Pinpoint the cell where the given text exists, returning its (x, y) midpoint coordinate. 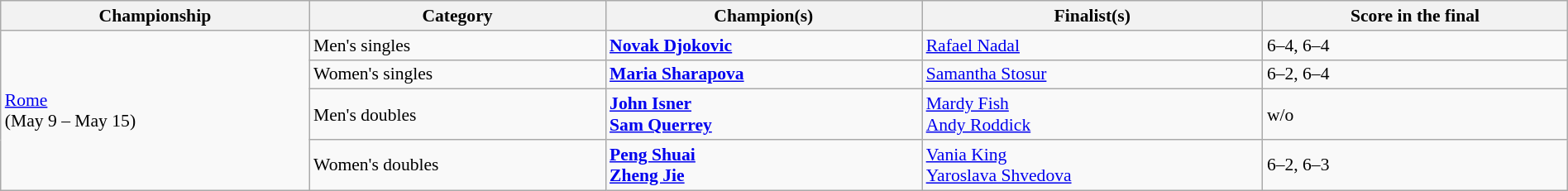
Rome(May 9 – May 15) (155, 111)
Category (457, 16)
Mardy Fish Andy Roddick (1092, 114)
Champion(s) (764, 16)
6–2, 6–3 (1415, 165)
Championship (155, 16)
Maria Sharapova (764, 74)
Finalist(s) (1092, 16)
w/o (1415, 114)
Vania King Yaroslava Shvedova (1092, 165)
Rafael Nadal (1092, 45)
Women's doubles (457, 165)
Score in the final (1415, 16)
Women's singles (457, 74)
Men's singles (457, 45)
Samantha Stosur (1092, 74)
John Isner Sam Querrey (764, 114)
6–2, 6–4 (1415, 74)
Men's doubles (457, 114)
Peng Shuai Zheng Jie (764, 165)
6–4, 6–4 (1415, 45)
Novak Djokovic (764, 45)
